From the cell containing the given text, extract its center point as (x, y) coordinate. 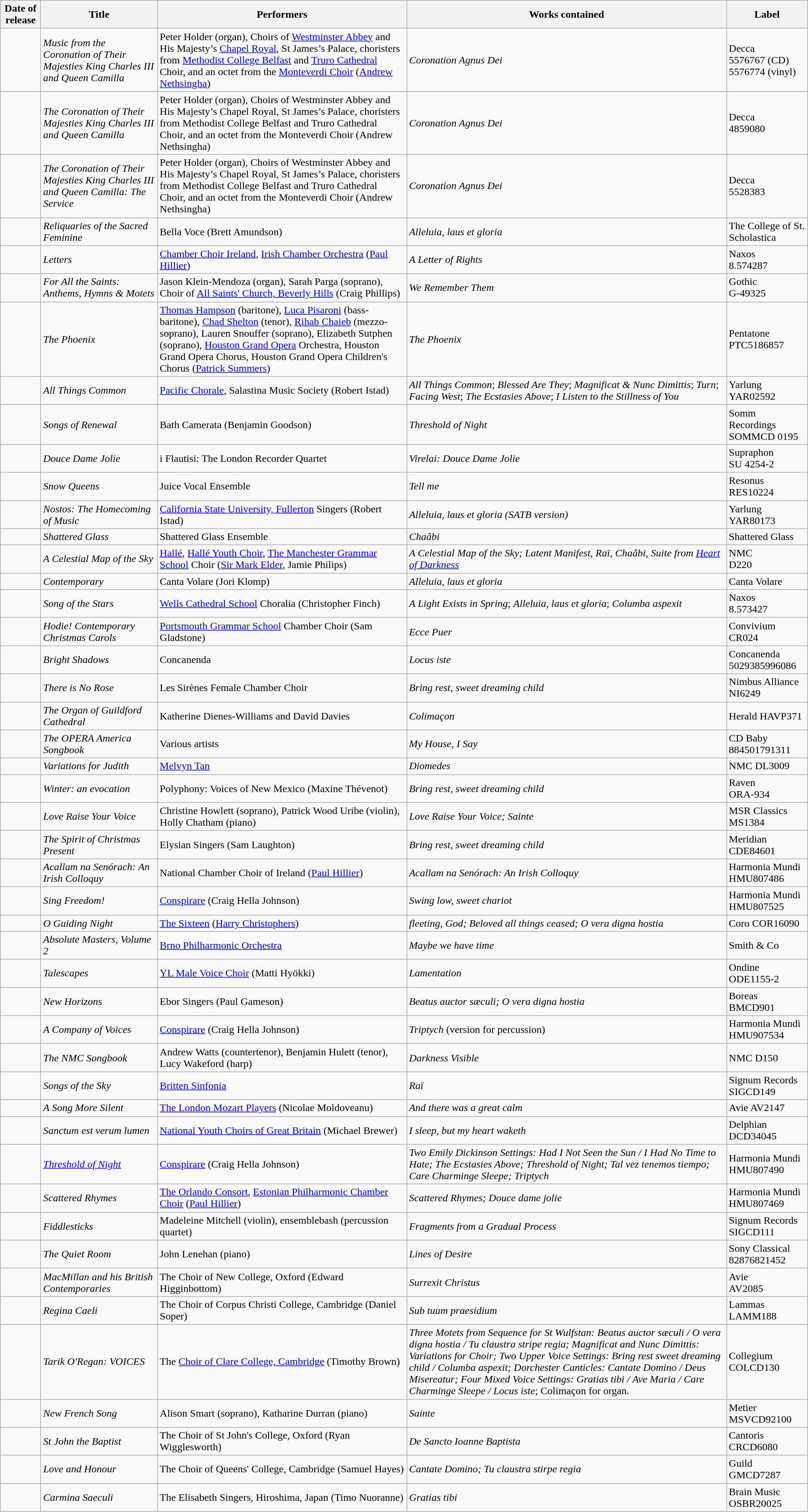
Cantate Domino; Tu claustra stirpe regia (566, 1469)
St John the Baptist (99, 1442)
Scattered Rhymes; Douce dame jolie (566, 1198)
CD Baby 884501791311 (767, 744)
Lines of Desire (566, 1254)
A Company of Voices (99, 1030)
Songs of Renewal (99, 424)
Tell me (566, 486)
John Lenehan (piano) (282, 1254)
Coro COR16090 (767, 923)
Sainte (566, 1413)
The Choir of New College, Oxford (Edward Higginbottom) (282, 1282)
Andrew Watts (countertenor), Benjamin Hulett (tenor), Lucy Wakeford (harp) (282, 1057)
MeridianCDE84601 (767, 844)
PentatonePTC5186857 (767, 339)
Wells Cathedral School Choralia (Christopher Finch) (282, 603)
The Spirit of Christmas Present (99, 844)
I sleep, but my heart waketh (566, 1130)
Ondine ODE1155-2 (767, 974)
Tarik O'Regan: VOICES (99, 1361)
Pacific Chorale, Salastina Music Society (Robert Istad) (282, 390)
The College of St. Scholastica (767, 231)
Decca5576767 (CD)5576774 (vinyl) (767, 60)
Raï (566, 1086)
There is No Rose (99, 688)
Polyphony: Voices of New Mexico (Maxine Thévenot) (282, 788)
Colimaçon (566, 716)
GothicG-49325 (767, 287)
Ecce Puer (566, 632)
The Choir of Queens' College, Cambridge (Samuel Hayes) (282, 1469)
Love Raise Your Voice (99, 817)
New French Song (99, 1413)
YarlungYAR02592 (767, 390)
The Coronation of Their Majesties King Charles III and Queen Camilla (99, 123)
Works contained (566, 15)
Katherine Dienes-Williams and David Davies (282, 716)
Melvyn Tan (282, 766)
The Sixteen (Harry Christophers) (282, 923)
Brno Philharmonic Orchestra (282, 945)
Concanenda5029385996086 (767, 660)
Bright Shadows (99, 660)
Sub tuum praesidium (566, 1310)
Gratias tibi (566, 1498)
Bath Camerata (Benjamin Goodson) (282, 424)
The OPERA America Songbook (99, 744)
Madeleine Mitchell (violin), ensemblebash (percussion quartet) (282, 1226)
ConviviumCR024 (767, 632)
Harmonia Mundi HMU807490 (767, 1164)
Diomedes (566, 766)
A Song More Silent (99, 1108)
Les Sirènes Female Chamber Choir (282, 688)
Metier MSVCD92100 (767, 1413)
California State University, Fullerton Singers (Robert Istad) (282, 515)
The Elisabeth Singers, Hiroshima, Japan (Timo Nuoranne) (282, 1498)
The NMC Songbook (99, 1057)
And there was a great calm (566, 1108)
Jason Klein-Mendoza (organ), Sarah Parga (soprano), Choir of All Saints' Church, Beverly Hills (Craig Phillips) (282, 287)
Scattered Rhymes (99, 1198)
fleeting, God; Beloved all things ceased; O vera digna hostia (566, 923)
Surrexit Christus (566, 1282)
O Guiding Night (99, 923)
MSR ClassicsMS1384 (767, 817)
AvieAV2085 (767, 1282)
The Choir of St John's College, Oxford (Ryan Wigglesworth) (282, 1442)
Date of release (21, 15)
All Things Common (99, 390)
RavenORA-934 (767, 788)
Naxos8.573427 (767, 603)
GuildGMCD7287 (767, 1469)
ResonusRES10224 (767, 486)
Virelai: Douce Dame Jolie (566, 458)
Bella Voce (Brett Amundson) (282, 231)
The Organ of Guildford Cathedral (99, 716)
We Remember Them (566, 287)
Collegium COLCD130 (767, 1361)
Title (99, 15)
Reliquaries of the Sacred Feminine (99, 231)
A Celestial Map of the Sky (99, 559)
Nimbus AllianceNI6249 (767, 688)
Love and Honour (99, 1469)
Snow Queens (99, 486)
YL Male Voice Choir (Matti Hyökki) (282, 974)
Sanctum est verum lumen (99, 1130)
Contemporary (99, 581)
Brain Music OSBR20025 (767, 1498)
National Chamber Choir of Ireland (Paul Hillier) (282, 873)
A Celestial Map of the Sky; Latent Manifest, Raï, Chaâbi, Suite from Heart of Darkness (566, 559)
Triptych (version for percussion) (566, 1030)
Regina Caeli (99, 1310)
Harmonia MundiHMU807525 (767, 900)
Smith & Co (767, 945)
For All the Saints: Anthems, Hymns & Motets (99, 287)
Britten Sinfonia (282, 1086)
Nostos: The Homecoming of Music (99, 515)
Concanenda (282, 660)
Absolute Masters, Volume 2 (99, 945)
Maybe we have time (566, 945)
Decca5528383 (767, 186)
Song of the Stars (99, 603)
Decca4859080 (767, 123)
New Horizons (99, 1001)
Various artists (282, 744)
Somm RecordingsSOMMCD 0195 (767, 424)
Signum Records SIGCD149 (767, 1086)
National Youth Choirs of Great Britain (Michael Brewer) (282, 1130)
Cantoris CRCD6080 (767, 1442)
Harmonia MundiHMU907534 (767, 1030)
Harmonia Mundi HMU807469 (767, 1198)
Sing Freedom! (99, 900)
The London Mozart Players (Nicolae Moldoveanu) (282, 1108)
NMC DL3009 (767, 766)
The Choir of Clare College, Cambridge (Timothy Brown) (282, 1361)
Beatus auctor sæculi; O vera digna hostia (566, 1001)
De Sancto Ioanne Baptista (566, 1442)
Carmina Saeculi (99, 1498)
Sony Classical 82876821452 (767, 1254)
Naxos8.574287 (767, 260)
Songs of the Sky (99, 1086)
Chaâbi (566, 537)
Boreas BMCD901 (767, 1001)
Swing low, sweet chariot (566, 900)
Hallé, Hallé Youth Choir, The Manchester Grammar School Choir (Sir Mark Elder, Jamie Philips) (282, 559)
All Things Common; Blessed Are They; Magnificat & Nunc Dimittis; Turn; Facing West; The Ecstasies Above; I Listen to the Stillness of You (566, 390)
Christine Howlett (soprano), Patrick Wood Uribe (violin), Holly Chatham (piano) (282, 817)
Alison Smart (soprano), Katharine Durran (piano) (282, 1413)
Fragments from a Gradual Process (566, 1226)
Hodie! Contemporary Christmas Carols (99, 632)
Delphian DCD34045 (767, 1130)
Portsmouth Grammar School Chamber Choir (Sam Gladstone) (282, 632)
The Choir of Corpus Christi College, Cambridge (Daniel Soper) (282, 1310)
Elysian Singers (Sam Laughton) (282, 844)
Locus iste (566, 660)
The Orlando Consort, Estonian Philharmonic Chamber Choir (Paul Hillier) (282, 1198)
Canta Volare (Jori Klomp) (282, 581)
NMCD220 (767, 559)
Juice Vocal Ensemble (282, 486)
Ebor Singers (Paul Gameson) (282, 1001)
Label (767, 15)
Variations for Judith (99, 766)
i Flautisi: The London Recorder Quartet (282, 458)
Harmonia MundiHMU807486 (767, 873)
Douce Dame Jolie (99, 458)
Shattered Glass Ensemble (282, 537)
Chamber Choir Ireland, Irish Chamber Orchestra (Paul Hillier) (282, 260)
Letters (99, 260)
Lammas LAMM188 (767, 1310)
SupraphonSU 4254-2 (767, 458)
Winter: an evocation (99, 788)
Darkness Visible (566, 1057)
Signum Records SIGCD111 (767, 1226)
Talescapes (99, 974)
YarlungYAR80173 (767, 515)
The Quiet Room (99, 1254)
Herald HAVP371 (767, 716)
Alleluia, laus et gloria (SATB version) (566, 515)
Music from the Coronation of Their Majesties King Charles III and Queen Camilla (99, 60)
Performers (282, 15)
A Letter of Rights (566, 260)
MacMillan and his British Contemporaries (99, 1282)
Avie AV2147 (767, 1108)
Canta Volare (767, 581)
My House, I Say (566, 744)
NMC D150 (767, 1057)
Lamentation (566, 974)
Love Raise Your Voice; Sainte (566, 817)
A Light Exists in Spring; Alleluia, laus et gloria; Columba aspexit (566, 603)
The Coronation of Their Majesties King Charles III and Queen Camilla: The Service (99, 186)
Fiddlesticks (99, 1226)
